Return [X, Y] of the center of cell containing provided text 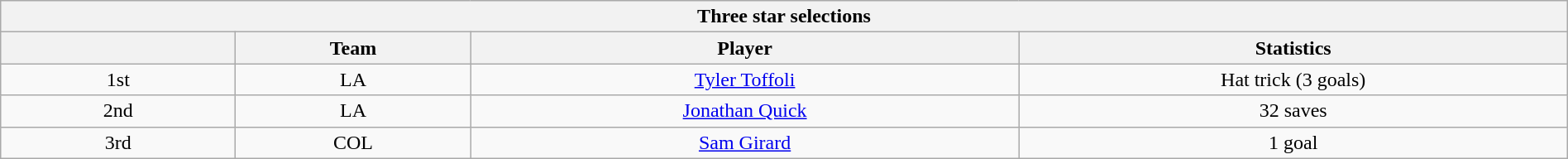
Sam Girard [744, 142]
Three star selections [784, 17]
1st [118, 79]
Team [353, 48]
Statistics [1293, 48]
Jonathan Quick [744, 111]
3rd [118, 142]
Player [744, 48]
1 goal [1293, 142]
COL [353, 142]
Tyler Toffoli [744, 79]
2nd [118, 111]
32 saves [1293, 111]
Hat trick (3 goals) [1293, 79]
